Return the [x, y] coordinate for the center point of the cell that contains the specified text.  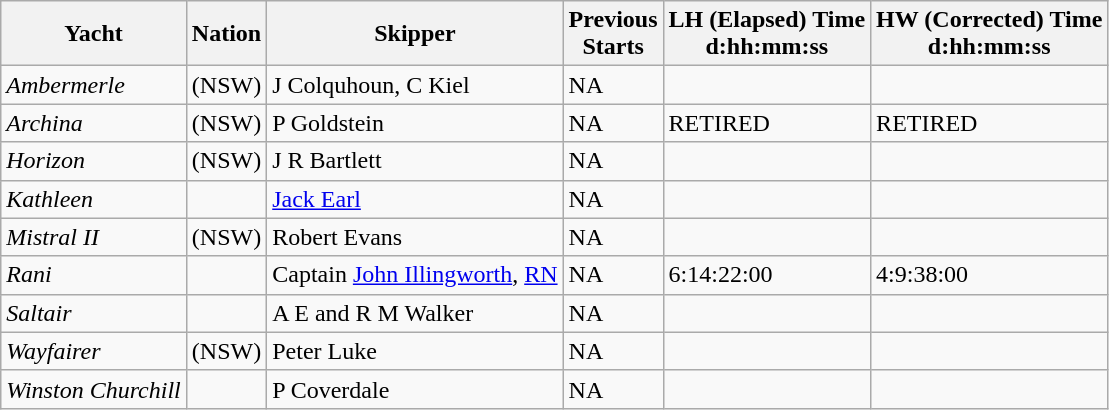
Kathleen [94, 199]
P Goldstein [415, 123]
Nation [226, 34]
Mistral II [94, 237]
LH (Elapsed) Time d:hh:mm:ss [767, 34]
Saltair [94, 313]
Captain John Illingworth, RN [415, 275]
J Colquhoun, C Kiel [415, 85]
Archina [94, 123]
Jack Earl [415, 199]
Yacht [94, 34]
4:9:38:00 [990, 275]
Ambermerle [94, 85]
6:14:22:00 [767, 275]
Previous Starts [613, 34]
P Coverdale [415, 389]
Robert Evans [415, 237]
Horizon [94, 161]
J R Bartlett [415, 161]
HW (Corrected) Time d:hh:mm:ss [990, 34]
Peter Luke [415, 351]
A E and R M Walker [415, 313]
Skipper [415, 34]
Rani [94, 275]
Winston Churchill [94, 389]
Wayfairer [94, 351]
